From the cell containing the given text, extract its center point as [x, y] coordinate. 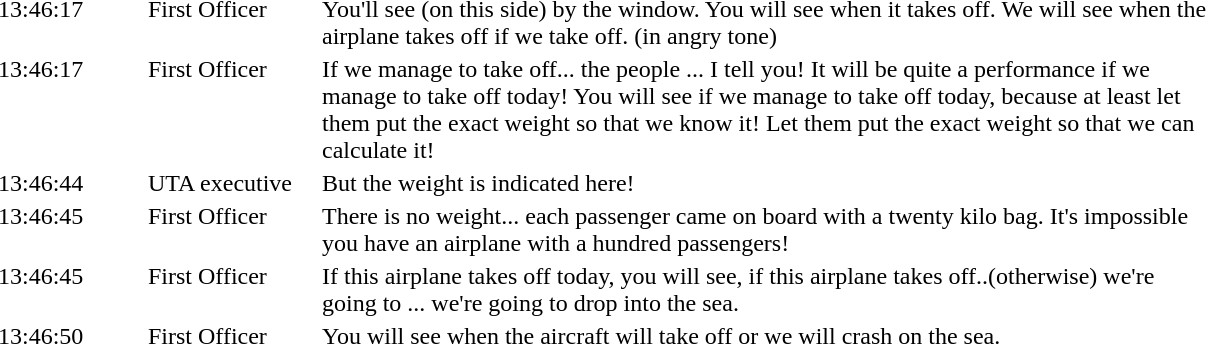
UTA executive [232, 183]
